Pinpoint the cell where the given text exists, returning its [X, Y] midpoint coordinate. 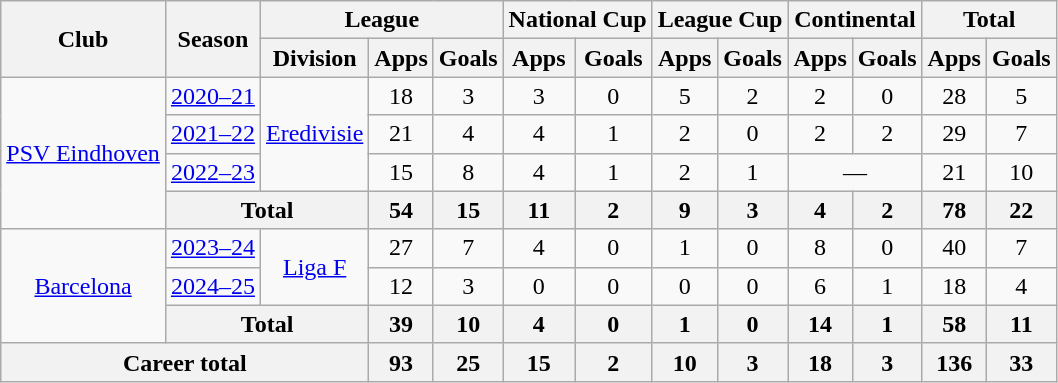
93 [401, 362]
National Cup [578, 20]
39 [401, 324]
PSV Eindhoven [84, 153]
33 [1021, 362]
— [855, 172]
29 [954, 134]
6 [820, 286]
78 [954, 210]
28 [954, 96]
27 [401, 248]
Continental [855, 20]
2020–21 [212, 96]
12 [401, 286]
2024–25 [212, 286]
2022–23 [212, 172]
2021–22 [212, 134]
136 [954, 362]
58 [954, 324]
40 [954, 248]
14 [820, 324]
League [382, 20]
Barcelona [84, 286]
2023–24 [212, 248]
Liga F [314, 267]
Club [84, 39]
Eredivisie [314, 134]
9 [684, 210]
25 [468, 362]
Division [314, 58]
22 [1021, 210]
League Cup [720, 20]
54 [401, 210]
Season [212, 39]
Career total [185, 362]
